Determine the [x, y] coordinate at the center of the cell enclosing the given text.  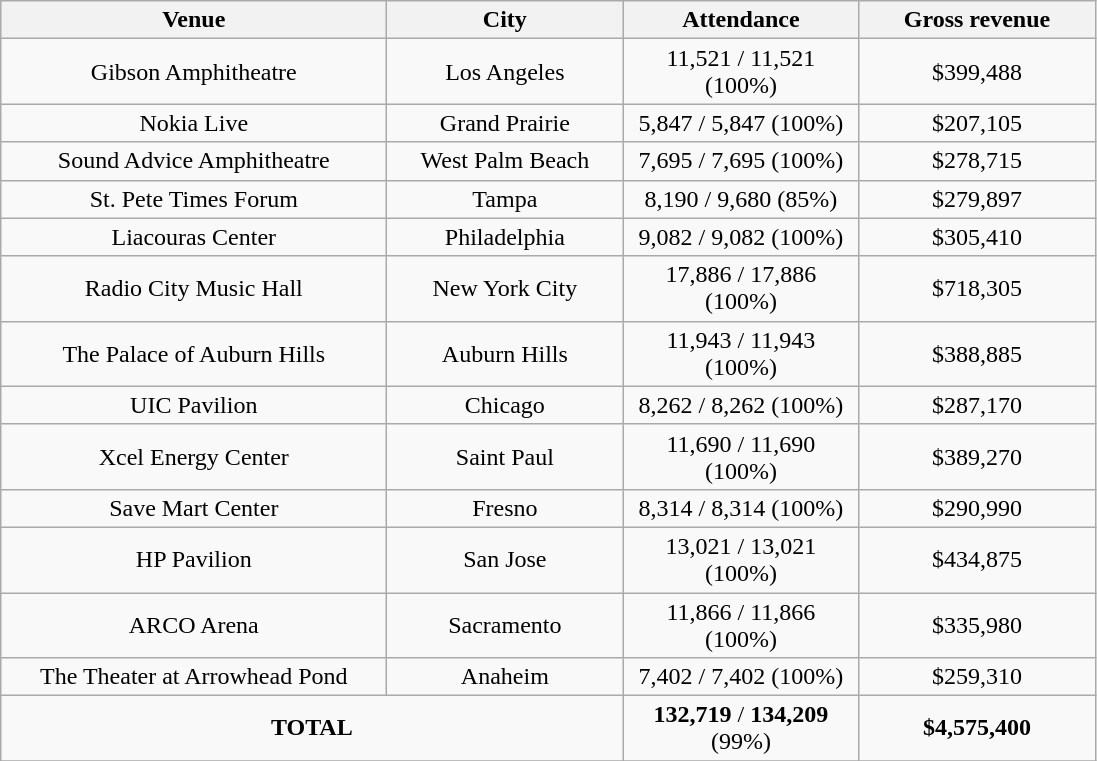
$279,897 [977, 199]
11,866 / 11,866 (100%) [741, 624]
Anaheim [505, 677]
11,521 / 11,521 (100%) [741, 72]
$290,990 [977, 508]
$259,310 [977, 677]
$207,105 [977, 123]
17,886 / 17,886 (100%) [741, 288]
Nokia Live [194, 123]
St. Pete Times Forum [194, 199]
$287,170 [977, 405]
Chicago [505, 405]
Sound Advice Amphitheatre [194, 161]
Philadelphia [505, 237]
TOTAL [312, 728]
7,402 / 7,402 (100%) [741, 677]
5,847 / 5,847 (100%) [741, 123]
$388,885 [977, 354]
Tampa [505, 199]
San Jose [505, 560]
11,943 / 11,943 (100%) [741, 354]
$399,488 [977, 72]
Auburn Hills [505, 354]
13,021 / 13,021 (100%) [741, 560]
8,190 / 9,680 (85%) [741, 199]
Attendance [741, 20]
$4,575,400 [977, 728]
$335,980 [977, 624]
Venue [194, 20]
Fresno [505, 508]
Xcel Energy Center [194, 456]
Gibson Amphitheatre [194, 72]
132,719 / 134,209 (99%) [741, 728]
Gross revenue [977, 20]
$278,715 [977, 161]
$305,410 [977, 237]
West Palm Beach [505, 161]
Sacramento [505, 624]
8,314 / 8,314 (100%) [741, 508]
The Theater at Arrowhead Pond [194, 677]
7,695 / 7,695 (100%) [741, 161]
Grand Prairie [505, 123]
9,082 / 9,082 (100%) [741, 237]
8,262 / 8,262 (100%) [741, 405]
New York City [505, 288]
Liacouras Center [194, 237]
Radio City Music Hall [194, 288]
Saint Paul [505, 456]
UIC Pavilion [194, 405]
The Palace of Auburn Hills [194, 354]
Los Angeles [505, 72]
HP Pavilion [194, 560]
ARCO Arena [194, 624]
$434,875 [977, 560]
Save Mart Center [194, 508]
City [505, 20]
$718,305 [977, 288]
11,690 / 11,690 (100%) [741, 456]
$389,270 [977, 456]
